Identify which cell holds the provided text, then report its [X, Y] central coordinate. 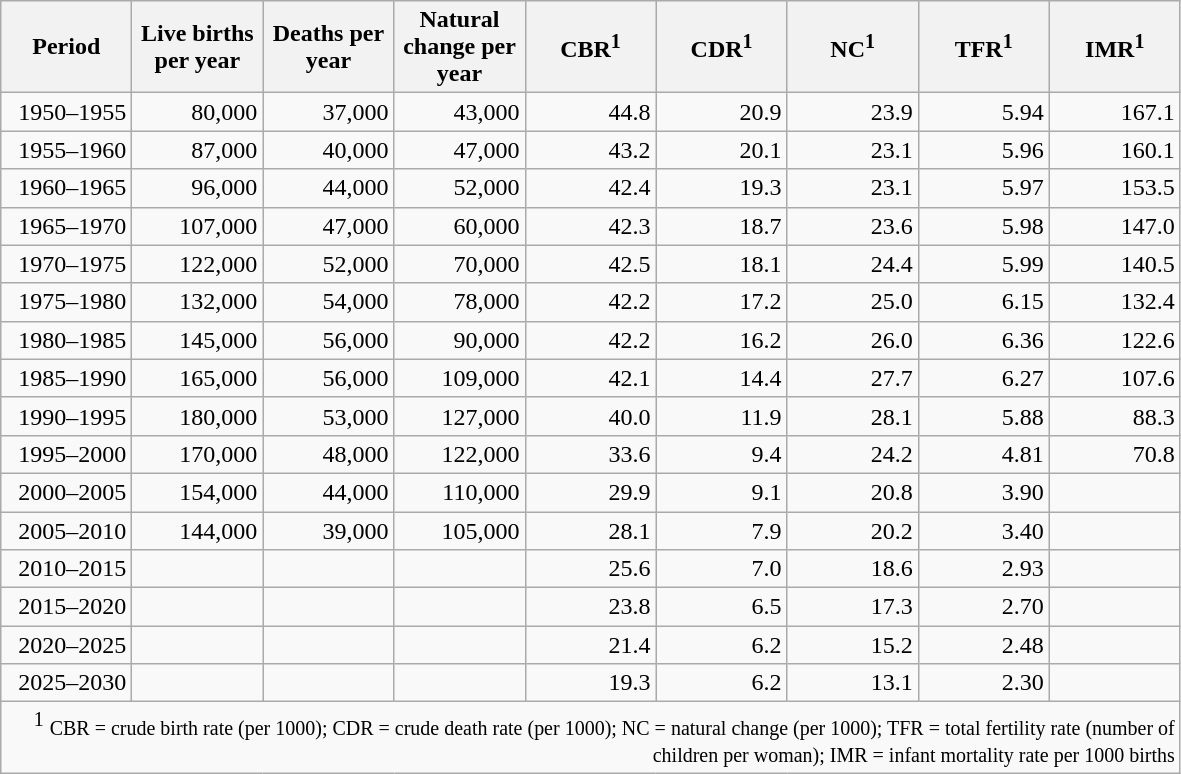
109,000 [460, 378]
16.2 [722, 340]
29.9 [590, 492]
18.1 [722, 264]
70,000 [460, 264]
15.2 [852, 645]
Live births per year [198, 47]
7.9 [722, 531]
20.2 [852, 531]
11.9 [722, 416]
TFR1 [984, 47]
NC1 [852, 47]
9.1 [722, 492]
127,000 [460, 416]
2015–2020 [66, 607]
1995–2000 [66, 454]
110,000 [460, 492]
165,000 [198, 378]
107.6 [1114, 378]
132,000 [198, 302]
7.0 [722, 569]
2.48 [984, 645]
Period [66, 47]
6.36 [984, 340]
3.90 [984, 492]
42.1 [590, 378]
145,000 [198, 340]
24.2 [852, 454]
1975–1980 [66, 302]
60,000 [460, 226]
CDR1 [722, 47]
1990–1995 [66, 416]
87,000 [198, 150]
14.4 [722, 378]
18.6 [852, 569]
6.15 [984, 302]
43.2 [590, 150]
53,000 [328, 416]
1950–1955 [66, 112]
167.1 [1114, 112]
54,000 [328, 302]
18.7 [722, 226]
2020–2025 [66, 645]
122.6 [1114, 340]
2.93 [984, 569]
180,000 [198, 416]
5.98 [984, 226]
20.8 [852, 492]
4.81 [984, 454]
23.6 [852, 226]
154,000 [198, 492]
80,000 [198, 112]
Natural change per year [460, 47]
105,000 [460, 531]
20.9 [722, 112]
2005–2010 [66, 531]
70.8 [1114, 454]
CBR1 [590, 47]
147.0 [1114, 226]
132.4 [1114, 302]
153.5 [1114, 188]
25.0 [852, 302]
2010–2015 [66, 569]
20.1 [722, 150]
27.7 [852, 378]
170,000 [198, 454]
6.27 [984, 378]
5.97 [984, 188]
1980–1985 [66, 340]
43,000 [460, 112]
3.40 [984, 531]
42.4 [590, 188]
25.6 [590, 569]
39,000 [328, 531]
IMR1 [1114, 47]
1955–1960 [66, 150]
17.3 [852, 607]
144,000 [198, 531]
78,000 [460, 302]
2.30 [984, 683]
96,000 [198, 188]
107,000 [198, 226]
Deaths per year [328, 47]
44.8 [590, 112]
5.94 [984, 112]
5.88 [984, 416]
13.1 [852, 683]
40.0 [590, 416]
42.3 [590, 226]
2.70 [984, 607]
2025–2030 [66, 683]
26.0 [852, 340]
17.2 [722, 302]
1960–1965 [66, 188]
6.5 [722, 607]
1970–1975 [66, 264]
5.99 [984, 264]
48,000 [328, 454]
40,000 [328, 150]
37,000 [328, 112]
33.6 [590, 454]
90,000 [460, 340]
23.9 [852, 112]
140.5 [1114, 264]
42.5 [590, 264]
5.96 [984, 150]
23.8 [590, 607]
24.4 [852, 264]
9.4 [722, 454]
160.1 [1114, 150]
21.4 [590, 645]
2000–2005 [66, 492]
1985–1990 [66, 378]
88.3 [1114, 416]
1965–1970 [66, 226]
